For the text-containing cell, return its midpoint in (X, Y) coordinate format. 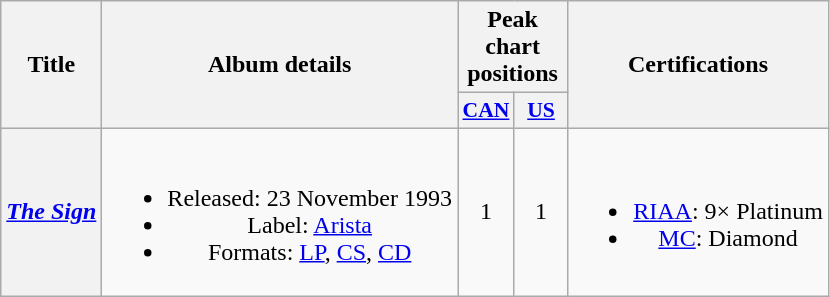
Album details (280, 65)
The Sign (52, 212)
Title (52, 65)
Peak chart positions (513, 47)
RIAA: 9× PlatinumMC: Diamond (698, 212)
Certifications (698, 65)
Released: 23 November 1993Label: AristaFormats: LP, CS, CD (280, 212)
CAN (486, 111)
US (540, 111)
